Locate the cell with the specified text and output its (x, y) center coordinate. 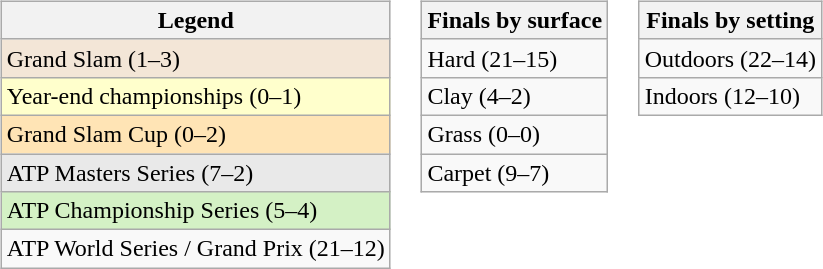
Grand Slam (1–3) (196, 58)
Indoors (12–10) (730, 96)
Hard (21–15) (515, 58)
Finals by surface (515, 20)
Clay (4–2) (515, 96)
Outdoors (22–14) (730, 58)
Legend (196, 20)
ATP Masters Series (7–2) (196, 173)
Carpet (9–7) (515, 173)
Finals by setting (730, 20)
ATP World Series / Grand Prix (21–12) (196, 249)
Grass (0–0) (515, 134)
Grand Slam Cup (0–2) (196, 134)
Year-end championships (0–1) (196, 96)
ATP Championship Series (5–4) (196, 211)
